Find where the given text appears and provide that cell's center as (X, Y) coordinate. 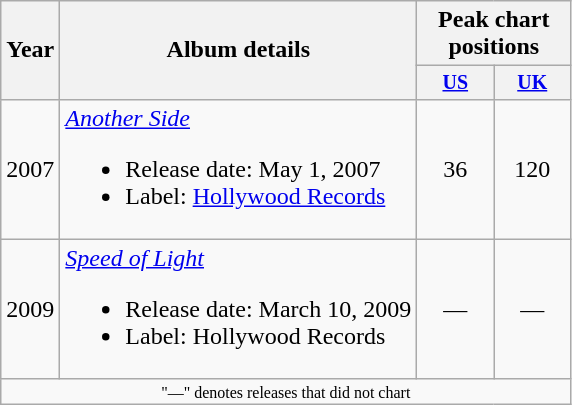
120 (532, 169)
Speed of LightRelease date: March 10, 2009Label: Hollywood Records (238, 309)
US (456, 82)
Album details (238, 50)
UK (532, 82)
2009 (30, 309)
Another SideRelease date: May 1, 2007Label: Hollywood Records (238, 169)
"—" denotes releases that did not chart (286, 391)
Year (30, 50)
2007 (30, 169)
36 (456, 169)
Peak chartpositions (494, 34)
